For the text-containing cell, return its midpoint in [X, Y] coordinate format. 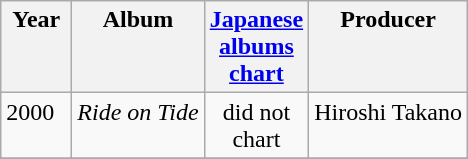
Year [36, 47]
Producer [388, 47]
did not chart [256, 126]
Japanese albums chart [256, 47]
Ride on Tide [138, 126]
Album [138, 47]
2000 [36, 126]
Hiroshi Takano [388, 126]
